Return the (X, Y) coordinate for the center point of the cell that contains the specified text.  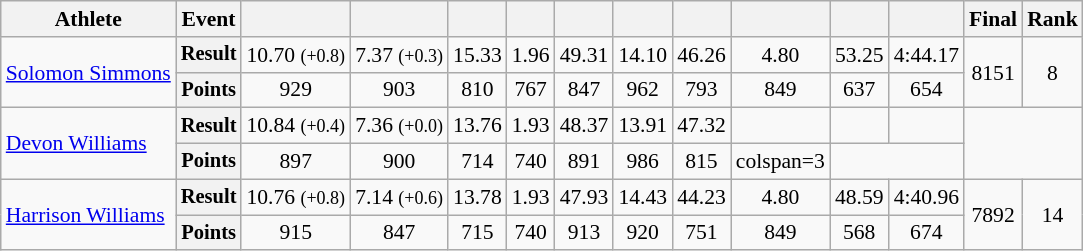
929 (296, 90)
Solomon Simmons (88, 72)
986 (642, 162)
47.93 (584, 197)
962 (642, 90)
15.33 (478, 55)
10.76 (+0.8) (296, 197)
913 (584, 233)
715 (478, 233)
7.36 (+0.0) (399, 126)
915 (296, 233)
Harrison Williams (88, 214)
14 (1052, 214)
810 (478, 90)
14.10 (642, 55)
7892 (993, 214)
920 (642, 233)
1.96 (531, 55)
14.43 (642, 197)
colspan=3 (780, 162)
4:40.96 (926, 197)
7.37 (+0.3) (399, 55)
47.32 (702, 126)
793 (702, 90)
767 (531, 90)
751 (702, 233)
815 (702, 162)
44.23 (702, 197)
10.84 (+0.4) (296, 126)
48.37 (584, 126)
10.70 (+0.8) (296, 55)
49.31 (584, 55)
Devon Williams (88, 144)
891 (584, 162)
714 (478, 162)
13.91 (642, 126)
4:44.17 (926, 55)
Final (993, 19)
8151 (993, 72)
Athlete (88, 19)
Event (209, 19)
13.78 (478, 197)
8 (1052, 72)
903 (399, 90)
674 (926, 233)
568 (860, 233)
46.26 (702, 55)
654 (926, 90)
637 (860, 90)
897 (296, 162)
Rank (1052, 19)
53.25 (860, 55)
48.59 (860, 197)
7.14 (+0.6) (399, 197)
13.76 (478, 126)
900 (399, 162)
